Detect which cell encompasses the target text, then output its (x, y) center coordinate. 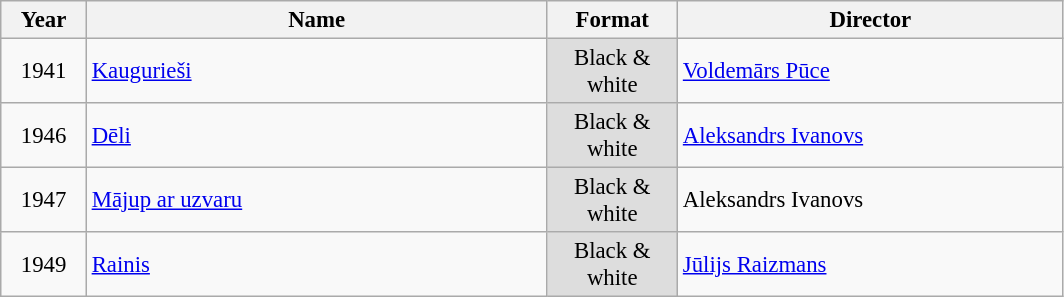
Kaugurieši (316, 72)
1947 (44, 200)
Director (871, 20)
1949 (44, 264)
1946 (44, 136)
Dēli (316, 136)
Jūlijs Raizmans (871, 264)
Rainis (316, 264)
Year (44, 20)
Format (612, 20)
Mājup ar uzvaru (316, 200)
Name (316, 20)
Voldemārs Pūce (871, 72)
1941 (44, 72)
